Capture the cell that displays the provided text and extract its (X, Y) central coordinate. 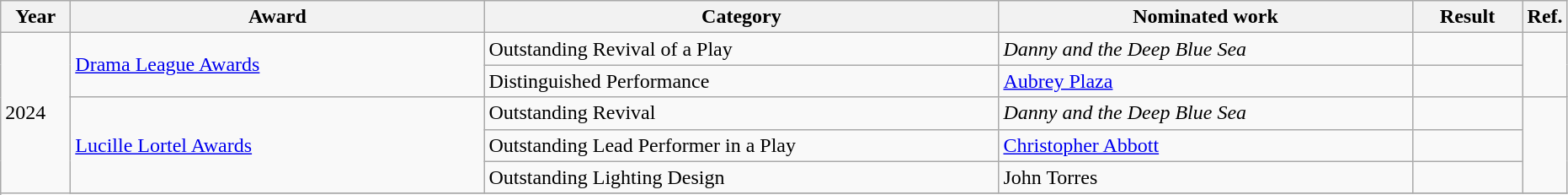
Outstanding Revival (741, 113)
Outstanding Revival of a Play (741, 49)
Award (278, 17)
Category (741, 17)
Result (1467, 17)
Outstanding Lead Performer in a Play (741, 145)
Lucille Lortel Awards (278, 145)
2024 (35, 113)
Christopher Abbott (1206, 145)
Year (35, 17)
Outstanding Lighting Design (741, 177)
Distinguished Performance (741, 81)
Ref. (1544, 17)
Nominated work (1206, 17)
Aubrey Plaza (1206, 81)
John Torres (1206, 177)
Drama League Awards (278, 65)
